Locate the cell with the specified text and output its [x, y] center coordinate. 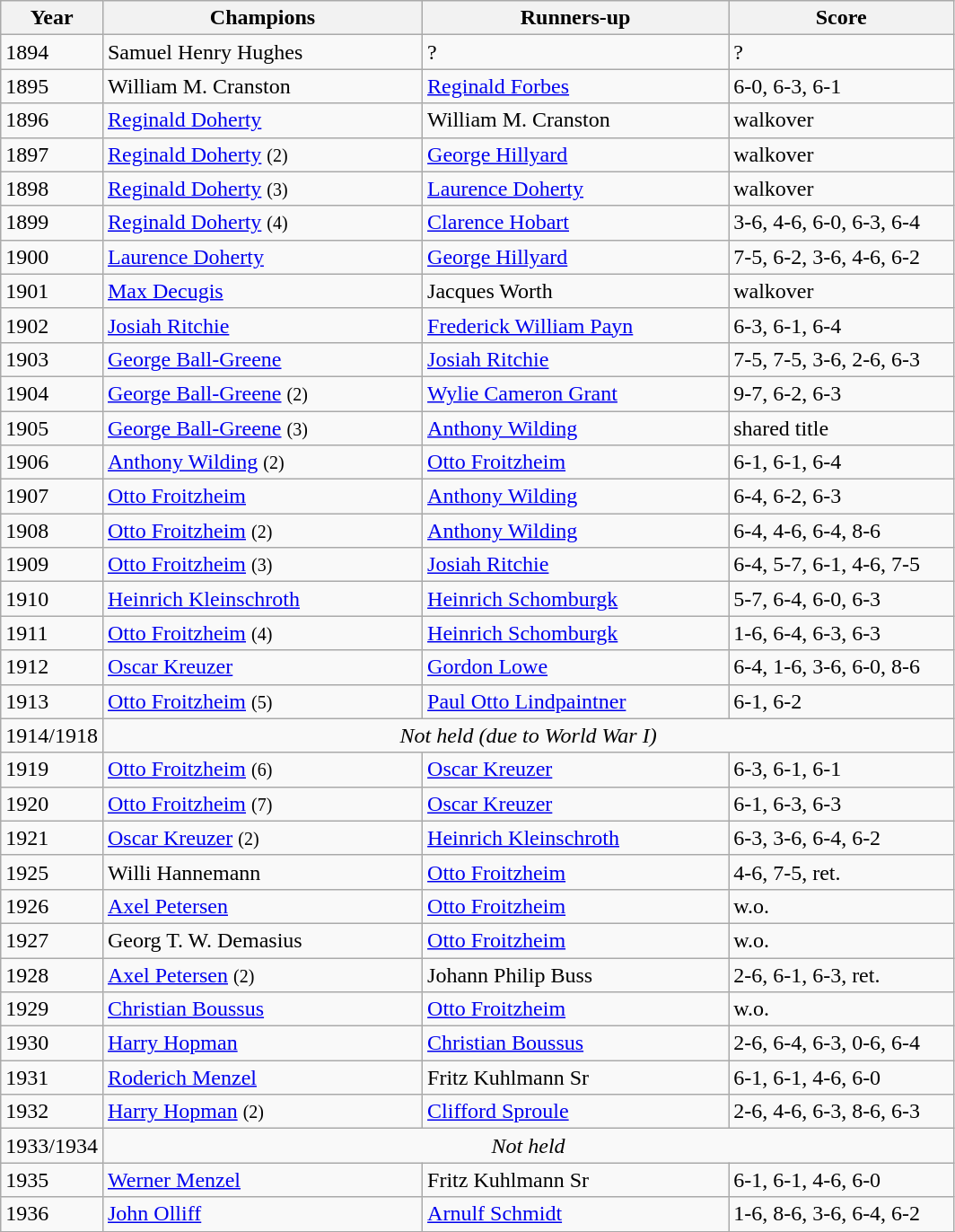
1907 [52, 497]
Otto Froitzheim (5) [262, 701]
1904 [52, 393]
1921 [52, 838]
Otto Froitzheim (2) [262, 531]
Reginald Doherty (2) [262, 154]
2-6, 6-4, 6-3, 0-6, 6-4 [842, 1043]
Axel Petersen [262, 906]
1912 [52, 667]
6-4, 1-6, 3-6, 6-0, 8-6 [842, 667]
6-1, 6-3, 6-3 [842, 804]
Runners-up [576, 18]
1-6, 6-4, 6-3, 6-3 [842, 633]
1932 [52, 1112]
6-3, 6-1, 6-4 [842, 325]
1896 [52, 120]
6-4, 6-2, 6-3 [842, 497]
1901 [52, 291]
Clarence Hobart [576, 223]
1905 [52, 428]
Year [52, 18]
John Olliff [262, 1214]
Anthony Wilding (2) [262, 462]
2-6, 4-6, 6-3, 8-6, 6-3 [842, 1112]
Otto Froitzheim (6) [262, 770]
1898 [52, 189]
1919 [52, 770]
1909 [52, 565]
Paul Otto Lindpaintner [576, 701]
Max Decugis [262, 291]
Otto Froitzheim (3) [262, 565]
Not held (due to World War I) [528, 735]
shared title [842, 428]
1906 [52, 462]
1895 [52, 86]
1902 [52, 325]
1925 [52, 872]
Werner Menzel [262, 1180]
1900 [52, 257]
1903 [52, 359]
1928 [52, 974]
Samuel Henry Hughes [262, 52]
2-6, 6-1, 6-3, ret. [842, 974]
Georg T. W. Demasius [262, 940]
1910 [52, 599]
1933/1934 [52, 1146]
1930 [52, 1043]
Reginald Doherty (3) [262, 189]
Johann Philip Buss [576, 974]
Not held [528, 1146]
1926 [52, 906]
7-5, 6-2, 3-6, 4-6, 6-2 [842, 257]
1931 [52, 1078]
6-0, 6-3, 6-1 [842, 86]
1913 [52, 701]
Clifford Sproule [576, 1112]
Score [842, 18]
Harry Hopman (2) [262, 1112]
Roderich Menzel [262, 1078]
9-7, 6-2, 6-3 [842, 393]
Harry Hopman [262, 1043]
6-3, 6-1, 6-1 [842, 770]
Reginald Doherty (4) [262, 223]
1927 [52, 940]
1911 [52, 633]
Axel Petersen (2) [262, 974]
1929 [52, 1009]
George Ball-Greene (2) [262, 393]
5-7, 6-4, 6-0, 6-3 [842, 599]
6-4, 5-7, 6-1, 4-6, 7-5 [842, 565]
Willi Hannemann [262, 872]
1-6, 8-6, 3-6, 6-4, 6-2 [842, 1214]
1897 [52, 154]
6-4, 4-6, 6-4, 8-6 [842, 531]
Champions [262, 18]
Oscar Kreuzer (2) [262, 838]
3-6, 4-6, 6-0, 6-3, 6-4 [842, 223]
7-5, 7-5, 3-6, 2-6, 6-3 [842, 359]
6-1, 6-2 [842, 701]
Otto Froitzheim (4) [262, 633]
Wylie Cameron Grant [576, 393]
Frederick William Payn [576, 325]
1935 [52, 1180]
Reginald Doherty [262, 120]
Gordon Lowe [576, 667]
1894 [52, 52]
1920 [52, 804]
George Ball-Greene [262, 359]
George Ball-Greene (3) [262, 428]
Otto Froitzheim (7) [262, 804]
6-3, 3-6, 6-4, 6-2 [842, 838]
1914/1918 [52, 735]
1899 [52, 223]
4-6, 7-5, ret. [842, 872]
Arnulf Schmidt [576, 1214]
Reginald Forbes [576, 86]
1908 [52, 531]
1936 [52, 1214]
Jacques Worth [576, 291]
6-1, 6-1, 6-4 [842, 462]
